Detect which cell encompasses the target text, then output its [X, Y] center coordinate. 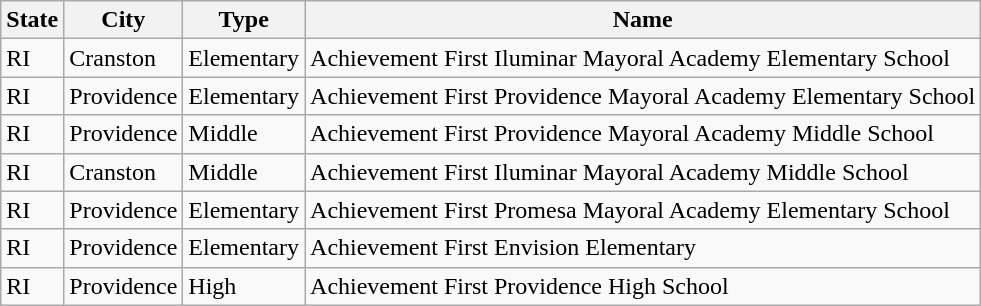
Name [643, 20]
Achievement First Iluminar Mayoral Academy Middle School [643, 172]
State [32, 20]
Achievement First Promesa Mayoral Academy Elementary School [643, 210]
Achievement First Providence High School [643, 286]
Achievement First Providence Mayoral Academy Middle School [643, 134]
City [124, 20]
High [244, 286]
Type [244, 20]
Achievement First Iluminar Mayoral Academy Elementary School [643, 58]
Achievement First Envision Elementary [643, 248]
Achievement First Providence Mayoral Academy Elementary School [643, 96]
